Pinpoint the cell where the given text exists, returning its (X, Y) midpoint coordinate. 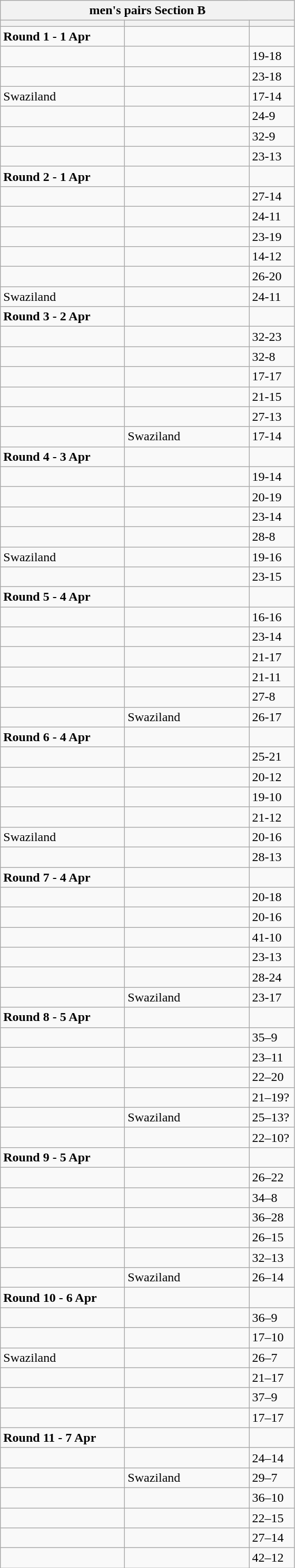
16-16 (272, 617)
21-17 (272, 657)
Round 11 - 7 Apr (63, 1438)
35–9 (272, 1037)
41-10 (272, 937)
24–14 (272, 1458)
23-15 (272, 577)
21-15 (272, 397)
27-8 (272, 697)
36–28 (272, 1218)
27-14 (272, 196)
Round 2 - 1 Apr (63, 176)
23-17 (272, 997)
Round 1 - 1 Apr (63, 36)
23-19 (272, 236)
19-10 (272, 797)
Round 5 - 4 Apr (63, 597)
21-11 (272, 677)
22–20 (272, 1077)
26–22 (272, 1177)
36–9 (272, 1318)
Round 9 - 5 Apr (63, 1157)
32-9 (272, 136)
Round 6 - 4 Apr (63, 737)
20-12 (272, 777)
19-18 (272, 56)
32-23 (272, 337)
24-9 (272, 116)
17–17 (272, 1418)
32–13 (272, 1258)
22–15 (272, 1518)
22–10? (272, 1137)
25–13? (272, 1117)
27–14 (272, 1538)
17-17 (272, 377)
19-14 (272, 477)
20-19 (272, 497)
29–7 (272, 1478)
32-8 (272, 357)
Round 3 - 2 Apr (63, 317)
14-12 (272, 257)
42–12 (272, 1558)
Round 7 - 4 Apr (63, 877)
23-18 (272, 76)
17–10 (272, 1338)
25-21 (272, 757)
21–19? (272, 1097)
27-13 (272, 417)
26-17 (272, 717)
men's pairs Section B (147, 11)
28-13 (272, 857)
26–14 (272, 1278)
37–9 (272, 1398)
20-18 (272, 897)
Round 8 - 5 Apr (63, 1017)
26–7 (272, 1358)
Round 10 - 6 Apr (63, 1298)
28-8 (272, 537)
34–8 (272, 1198)
Round 4 - 3 Apr (63, 457)
23–11 (272, 1057)
26–15 (272, 1238)
21-12 (272, 817)
28-24 (272, 977)
26-20 (272, 277)
21–17 (272, 1378)
19-16 (272, 557)
36–10 (272, 1498)
